Detect which cell encompasses the target text, then output its [X, Y] center coordinate. 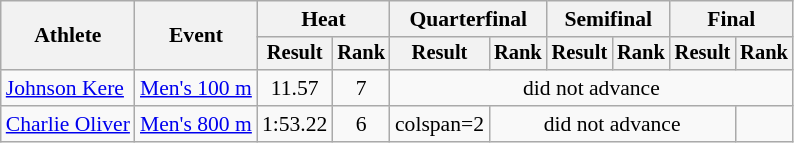
7 [361, 88]
Men's 800 m [196, 124]
Athlete [68, 36]
1:53.22 [294, 124]
Charlie Oliver [68, 124]
Event [196, 36]
colspan=2 [440, 124]
Semifinal [608, 19]
11.57 [294, 88]
Quarterfinal [468, 19]
Heat [324, 19]
Final [732, 19]
6 [361, 124]
Men's 100 m [196, 88]
Johnson Kere [68, 88]
